Output the (x, y) coordinate of the center of the cell containing the given text.  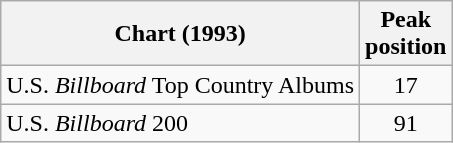
17 (406, 85)
U.S. Billboard 200 (180, 123)
Chart (1993) (180, 34)
U.S. Billboard Top Country Albums (180, 85)
91 (406, 123)
Peakposition (406, 34)
